From the cell containing the given text, extract its center point as [X, Y] coordinate. 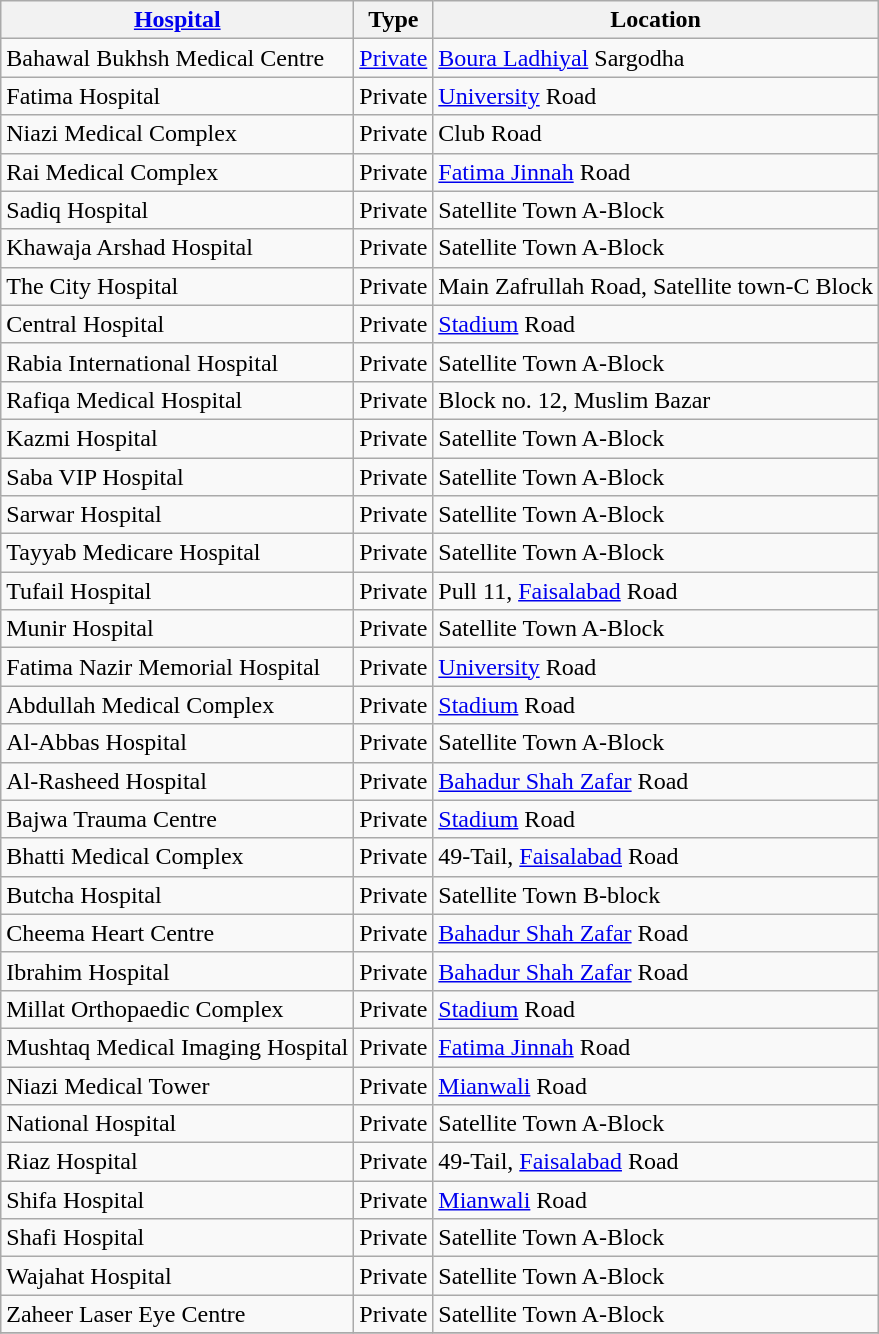
Main Zafrullah Road, Satellite town-C Block [656, 286]
Rabia International Hospital [178, 362]
Shafi Hospital [178, 1238]
Tayyab Medicare Hospital [178, 553]
Fatima Nazir Memorial Hospital [178, 667]
Sarwar Hospital [178, 515]
Boura Ladhiyal Sargodha [656, 58]
National Hospital [178, 1124]
Munir Hospital [178, 629]
Pull 11, Faisalabad Road [656, 591]
Tufail Hospital [178, 591]
Al-Abbas Hospital [178, 743]
Al-Rasheed Hospital [178, 781]
Abdullah Medical Complex [178, 705]
Hospital [178, 20]
Zaheer Laser Eye Centre [178, 1314]
The City Hospital [178, 286]
Cheema Heart Centre [178, 933]
Mushtaq Medical Imaging Hospital [178, 1047]
Bhatti Medical Complex [178, 857]
Wajahat Hospital [178, 1276]
Central Hospital [178, 324]
Butcha Hospital [178, 895]
Saba VIP Hospital [178, 477]
Rai Medical Complex [178, 172]
Niazi Medical Complex [178, 134]
Satellite Town B-block [656, 895]
Kazmi Hospital [178, 438]
Ibrahim Hospital [178, 971]
Block no. 12, Muslim Bazar [656, 400]
Bahawal Bukhsh Medical Centre [178, 58]
Niazi Medical Tower [178, 1085]
Location [656, 20]
Millat Orthopaedic Complex [178, 1009]
Shifa Hospital [178, 1200]
Riaz Hospital [178, 1162]
Type [394, 20]
Bajwa Trauma Centre [178, 819]
Fatima Hospital [178, 96]
Club Road [656, 134]
Sadiq Hospital [178, 210]
Khawaja Arshad Hospital [178, 248]
Rafiqa Medical Hospital [178, 400]
